Extract the (X, Y) coordinate from the center of the cell holding the provided text.  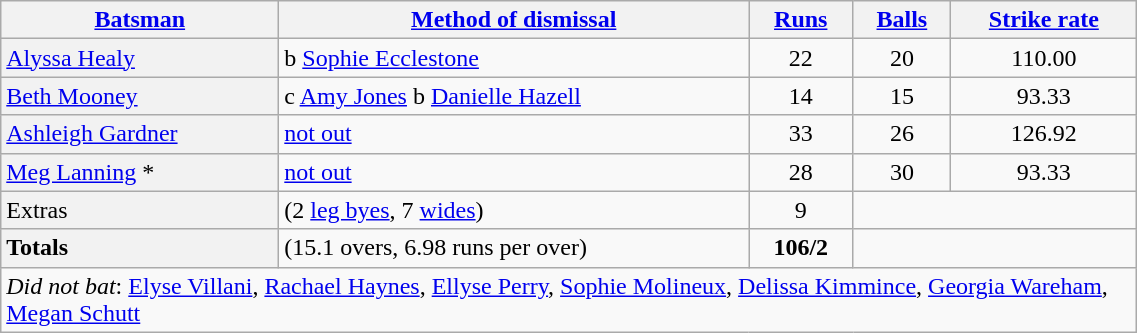
Runs (801, 20)
Alyssa Healy (140, 58)
110.00 (1044, 58)
(2 leg byes, 7 wides) (514, 210)
Method of dismissal (514, 20)
106/2 (801, 248)
b Sophie Ecclestone (514, 58)
22 (801, 58)
Ashleigh Gardner (140, 134)
Batsman (140, 20)
15 (902, 96)
c Amy Jones b Danielle Hazell (514, 96)
126.92 (1044, 134)
(15.1 overs, 6.98 runs per over) (514, 248)
Balls (902, 20)
Extras (140, 210)
30 (902, 172)
Strike rate (1044, 20)
14 (801, 96)
Meg Lanning * (140, 172)
Beth Mooney (140, 96)
28 (801, 172)
26 (902, 134)
33 (801, 134)
9 (801, 210)
Did not bat: Elyse Villani, Rachael Haynes, Ellyse Perry, Sophie Molineux, Delissa Kimmince, Georgia Wareham, Megan Schutt (569, 300)
Totals (140, 248)
20 (902, 58)
